Search for the cell housing the specified text and yield its [x, y] center coordinate. 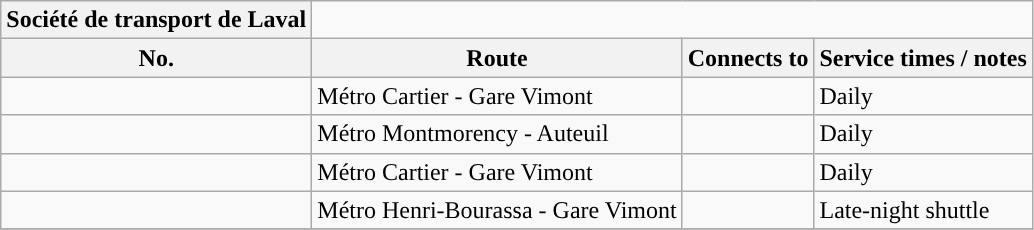
Société de transport de Laval [156, 20]
No. [156, 58]
Route [497, 58]
Métro Henri-Bourassa - Gare Vimont [497, 210]
Late-night shuttle [923, 210]
Métro Montmorency - Auteuil [497, 134]
Service times / notes [923, 58]
Connects to [748, 58]
